Pinpoint the cell where the given text exists, returning its (x, y) midpoint coordinate. 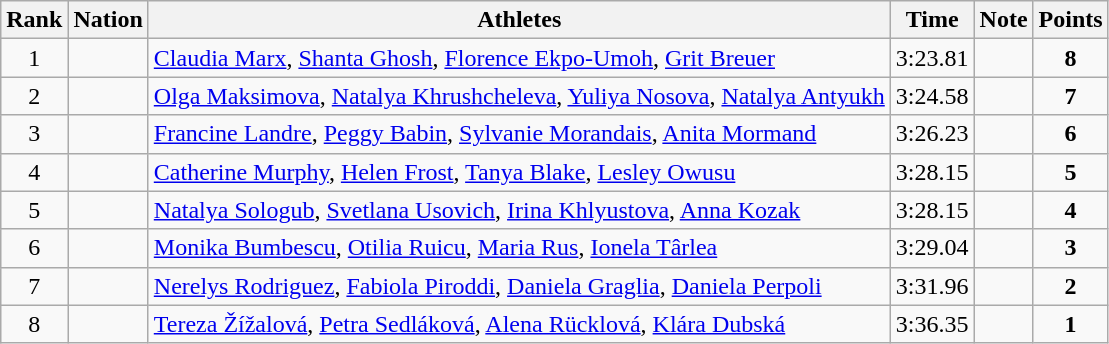
Claudia Marx, Shanta Ghosh, Florence Ekpo-Umoh, Grit Breuer (519, 58)
Points (1070, 20)
3:36.35 (932, 324)
Francine Landre, Peggy Babin, Sylvanie Morandais, Anita Mormand (519, 134)
Time (932, 20)
Rank (34, 20)
3:29.04 (932, 248)
Monika Bumbescu, Otilia Ruicu, Maria Rus, Ionela Târlea (519, 248)
Nation (108, 20)
3:26.23 (932, 134)
Note (1004, 20)
Athletes (519, 20)
3:23.81 (932, 58)
3:31.96 (932, 286)
Nerelys Rodriguez, Fabiola Piroddi, Daniela Graglia, Daniela Perpoli (519, 286)
3:24.58 (932, 96)
Natalya Sologub, Svetlana Usovich, Irina Khlyustova, Anna Kozak (519, 210)
Catherine Murphy, Helen Frost, Tanya Blake, Lesley Owusu (519, 172)
Olga Maksimova, Natalya Khrushcheleva, Yuliya Nosova, Natalya Antyukh (519, 96)
Tereza Žížalová, Petra Sedláková, Alena Rücklová, Klára Dubská (519, 324)
